Return [x, y] of the center of cell containing provided text 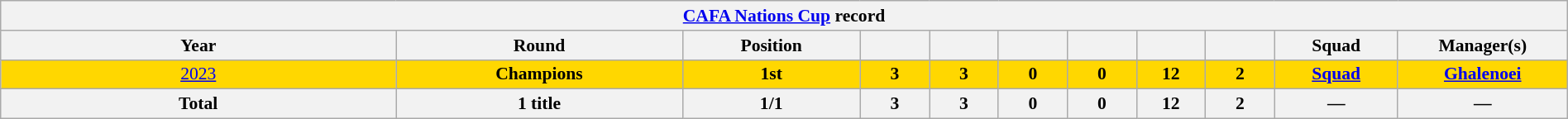
Year [198, 45]
2023 [198, 74]
1/1 [771, 104]
Champions [539, 74]
Total [198, 104]
Manager(s) [1482, 45]
1st [771, 74]
1 title [539, 104]
CAFA Nations Cup record [784, 16]
Round [539, 45]
Position [771, 45]
Ghalenoei [1482, 74]
